Locate the cell with the specified text and output its [x, y] center coordinate. 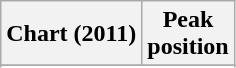
Chart (2011) [72, 34]
Peakposition [188, 34]
